For the text-containing cell, return its midpoint in (x, y) coordinate format. 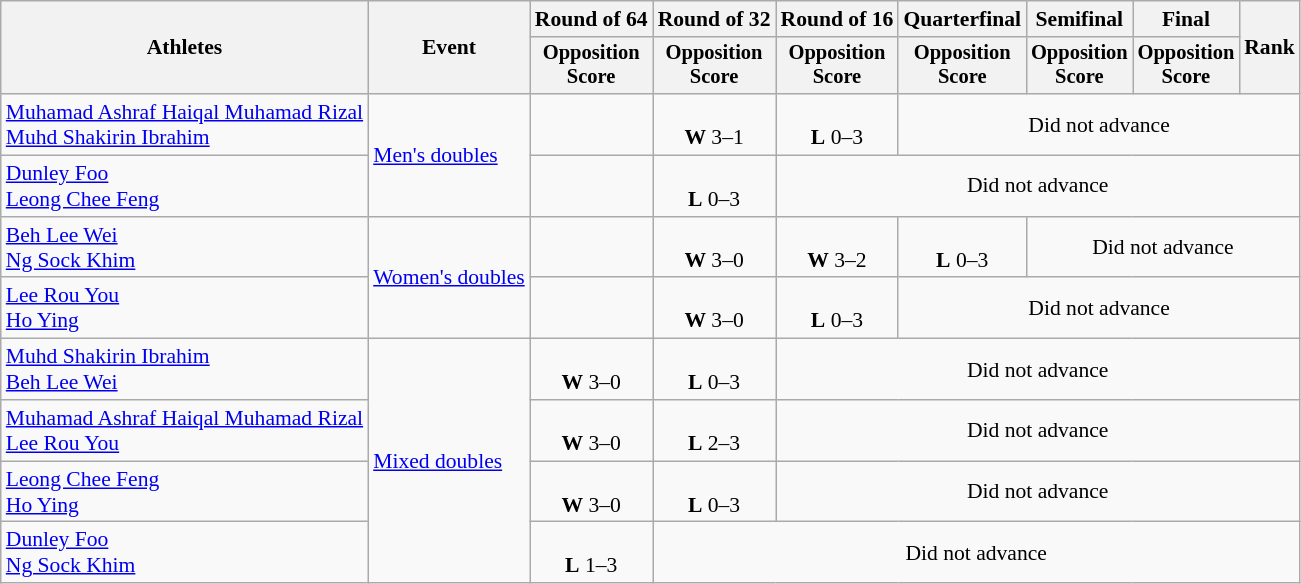
W 3–2 (838, 248)
Rank (1270, 48)
Lee Rou YouHo Ying (184, 308)
Beh Lee WeiNg Sock Khim (184, 248)
Semifinal (1080, 19)
Women's doubles (449, 278)
L 1–3 (592, 552)
Dunley FooLeong Chee Feng (184, 186)
Mixed doubles (449, 461)
Round of 16 (838, 19)
Final (1186, 19)
Round of 64 (592, 19)
Leong Chee FengHo Ying (184, 492)
W 3–1 (714, 124)
Quarterfinal (962, 19)
Men's doubles (449, 155)
Round of 32 (714, 19)
Athletes (184, 48)
L 2–3 (714, 430)
Event (449, 48)
Muhd Shakirin IbrahimBeh Lee Wei (184, 370)
Muhamad Ashraf Haiqal Muhamad RizalLee Rou You (184, 430)
Dunley FooNg Sock Khim (184, 552)
Muhamad Ashraf Haiqal Muhamad RizalMuhd Shakirin Ibrahim (184, 124)
